Return [X, Y] of the center of cell containing provided text 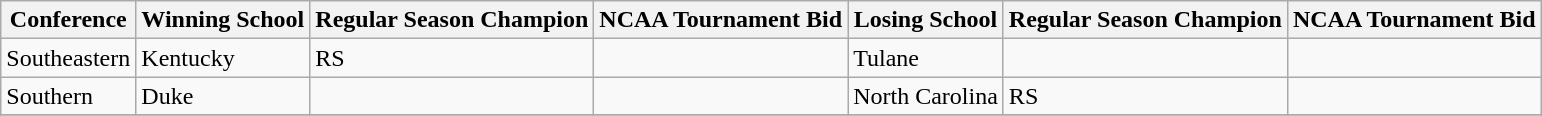
Kentucky [223, 58]
Duke [223, 96]
Southern [68, 96]
Tulane [926, 58]
North Carolina [926, 96]
Southeastern [68, 58]
Winning School [223, 20]
Conference [68, 20]
Losing School [926, 20]
